Pinpoint the cell where the given text exists, returning its (x, y) midpoint coordinate. 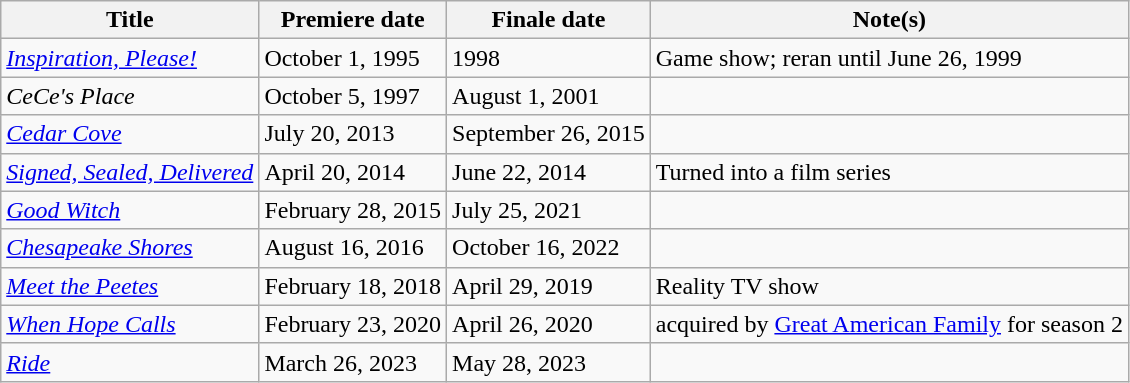
August 16, 2016 (353, 248)
Note(s) (889, 20)
Ride (130, 362)
April 29, 2019 (549, 286)
April 20, 2014 (353, 172)
Game show; reran until June 26, 1999 (889, 58)
CeCe's Place (130, 96)
October 16, 2022 (549, 248)
June 22, 2014 (549, 172)
Reality TV show (889, 286)
When Hope Calls (130, 324)
Good Witch (130, 210)
September 26, 2015 (549, 134)
October 5, 1997 (353, 96)
Inspiration, Please! (130, 58)
Finale date (549, 20)
acquired by Great American Family for season 2 (889, 324)
Cedar Cove (130, 134)
July 25, 2021 (549, 210)
Turned into a film series (889, 172)
August 1, 2001 (549, 96)
February 23, 2020 (353, 324)
February 18, 2018 (353, 286)
May 28, 2023 (549, 362)
February 28, 2015 (353, 210)
Premiere date (353, 20)
Signed, Sealed, Delivered (130, 172)
Chesapeake Shores (130, 248)
April 26, 2020 (549, 324)
Title (130, 20)
1998 (549, 58)
October 1, 1995 (353, 58)
July 20, 2013 (353, 134)
Meet the Peetes (130, 286)
March 26, 2023 (353, 362)
